Pinpoint the cell where the given text exists, returning its (x, y) midpoint coordinate. 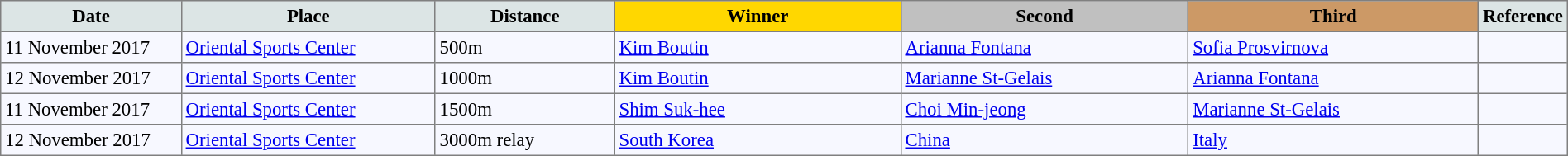
Distance (524, 17)
Italy (1333, 140)
Third (1333, 17)
Winner (758, 17)
Shim Suk-hee (758, 109)
3000m relay (524, 140)
500m (524, 47)
China (1045, 140)
Place (308, 17)
South Korea (758, 140)
Sofia Prosvirnova (1333, 47)
Second (1045, 17)
1500m (524, 109)
Reference (1523, 17)
1000m (524, 78)
Date (91, 17)
Choi Min-jeong (1045, 109)
